Determine the (x, y) coordinate at the center of the cell enclosing the given text.  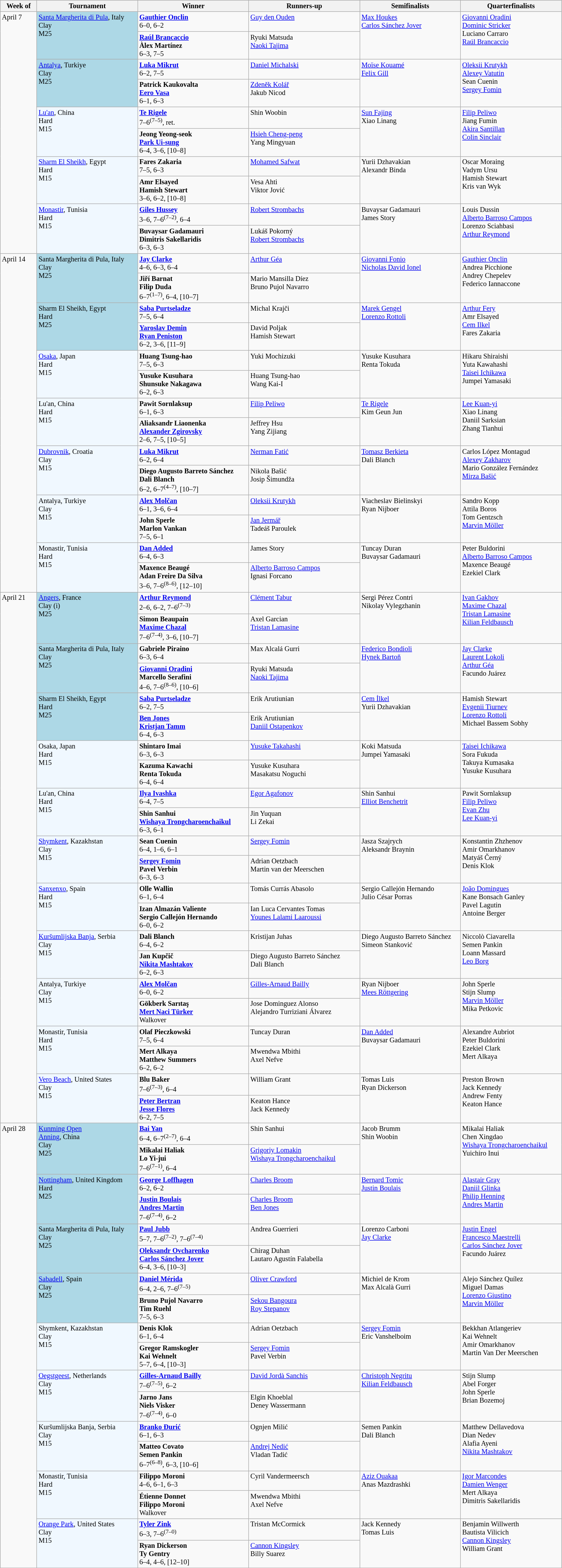
Igor Marcondes Damien Wenger Mert Alkaya Dimitris Sakellaridis (511, 1494)
Niccolò Ciavarella Semen Pankin Loann Massard Leo Borg (511, 954)
Alexandre Aubriot Peter Buldorini Ezekiel Clark Mert Alkaya (511, 1050)
Marek Gengel Lorenzo Rottoli (410, 327)
Andrea Guerrieri (304, 1234)
Clément Tabur (304, 603)
Jarno Jans Niels Visker 7–6(7–4), 6–0 (194, 1407)
Saba Purtseladze 7–5, 6–4 (194, 313)
Semifinalists (410, 6)
Egor Agafonov (304, 798)
Paul Jubb 5–7, 7–6(7–2), 7–6(7–4) (194, 1234)
Sun Fajing Xiao Linang (410, 132)
Jan Jermář Tadeáš Paroulek (304, 529)
Bekkhan Atlangeriev Kai Wehnelt Amir Omarkhanov Martin Van Der Meerschen (511, 1347)
George Loffhagen 6–2, 6–2 (194, 1184)
Sergey Fomin Pavel Verbin 6–3, 6–3 (194, 869)
Peter Bertran Jesse Flores 6–2, 7–5 (194, 1109)
Bruno Pujol Navarro Tim Ruehl 7–5, 6–3 (194, 1309)
Axel Garcian Tristan Lamasine (304, 628)
Daniel Michalski (304, 69)
Mohamed Safwat (304, 166)
Federico Bondioli Hynek Bartoň (410, 668)
Angers, France Clay (i) M25 (88, 618)
Diego Augusto Barreto Sánchez Simeon Stanković (410, 954)
Ryan Dickerson Ty Gentry 6–4, 4–6, [12–10] (194, 1554)
Ivan Gakhov Maxime Chazal Tristan Lamasine Kilian Feldbausch (511, 618)
Carlos López Montagud Alexey Zakharov Mario González Fernández Mirza Bašić (511, 470)
Sergi Pérez Contri Nikolay Vylegzhanin (410, 618)
Erik Arutiunian Daniil Ostapenkov (304, 726)
Alex Molčan 6–1, 3–6, 6–4 (194, 505)
Te Rigele 7–6(7–5), ret. (194, 118)
Vesa Ahti Viktor Jović (304, 190)
Filip Peliwo (304, 408)
Bernard Tomic Justin Boulais (410, 1199)
Stijn Slump Abel Forger John Sperle Brian Bozemoj (511, 1396)
Chirag Duhan Lautaro Agustín Falabella (304, 1259)
Max Houkes Carlos Sánchez Jover (410, 36)
Oleksandr Ovcharenko Carlos Sánchez Jover 6–4, 3–6, [10–3] (194, 1259)
Tomasz Berkieta Dali Blanch (410, 470)
Hikaru Shiraishi Yuta Kawahashi Taisei Ichikawa Jumpei Yamasaki (511, 374)
Matteo Covato Semen Pankin 6–7(6–8), 6–3, [10–6] (194, 1456)
Yusuke Kusuhara Shunsuke Nakagawa 6–2, 6–3 (194, 384)
April 28 (18, 1345)
Gabriele Piraino 6–3, 6–4 (194, 653)
David Poljak Hamish Stewart (304, 336)
Giles Hussey 3–6, 7–6(7–2), 6–4 (194, 215)
Taisei Ichikawa Sora Fukuda Takuya Kumasaka Yusuke Kusuhara (511, 764)
Ilya Ivashka 6–4, 7–5 (194, 798)
Elgin Khoeblal Deney Wassermann (304, 1407)
Max Alcalá Gurri (304, 653)
Hsieh Cheng-peng Yang Mingyuan (304, 143)
Sandro Kopp Attila Boros Tom Gentzsch Marvin Möller (511, 519)
Adrian Oetzbach Martin van der Meerschen (304, 869)
Hamish Stewart Evgenii Tiurnev Lorenzo Rottoli Michael Bassem Sobhy (511, 716)
Kristijan Juhas (304, 941)
Guy den Ouden (304, 22)
Shin Woobin (304, 118)
Simon Beaupain Maxime Chazal 7–6(7–4), 3–6, [10–7] (194, 628)
Winner (194, 6)
Aziz Ouakaa Anas Mazdrashki (410, 1494)
Sharm El Sheikh, Egypt Hard M15 (88, 180)
Yusuke Takahashi (304, 750)
Nerman Fatić (304, 456)
Pawit Sornlaksup 6–1, 6–3 (194, 408)
Diego Augusto Barreto Sánchez Dali Blanch (304, 964)
David Jordà Sanchis (304, 1381)
Michiel de Krom Max Alcalà Gurri (410, 1298)
Cannon Kingsley Billy Suarez (304, 1554)
John Sperle Marlon Vankan 7–5, 6–1 (194, 529)
Peter Buldorini Alberto Barroso Campos Maxence Beaugé Ezekiel Clark (511, 567)
Oleksii Krutykh (304, 505)
Lee Kuan-yi Xiao Linang Daniil Sarksian Zhang Tianhui (511, 422)
Sergey Fomin Eric Vanshelboim (410, 1347)
Ian Luca Cervantes Tomas Younes Lalami Laaroussi (304, 917)
Gökberk Sarıtaş Mert Naci Türker Walkover (194, 1012)
Gauthier Onclin Andrea Picchione Andrey Chepelev Federico Iannaccone (511, 278)
Jasza Szajrych Aleksandr Braynin (410, 859)
Dan Added Buvaysar Gadamauri (410, 1050)
Oscar Moraing Vadym Ursu Hamish Stewart Kris van Wyk (511, 180)
Konstantin Zhzhenov Amir Omarkhanov Matyáš Černý Denis Klok (511, 859)
Michal Krajči (304, 313)
Jeong Yeong-seok Park Ui-sung 6–4, 3–6, [10–8] (194, 143)
Giovanni Fonio Nicholas David Ionel (410, 278)
Christoph Negritu Kilian Feldbausch (410, 1396)
Huang Tsung-hao 7–5, 6–3 (194, 360)
Sekou Bangoura Roy Stepanov (304, 1309)
Alberto Barroso Campos Ignasi Forcano (304, 577)
Cyril Vandermeersch (304, 1481)
Charles Broom (304, 1184)
Luka Mikrut 6–2, 7–5 (194, 69)
Oliver Crawford (304, 1284)
Alejo Sánchez Quílez Miguel Damas Lorenzo Giustino Marvin Möller (511, 1298)
Filip Peliwo Jiang Fumin Akira Santillan Colin Sinclair (511, 132)
April 14 (18, 422)
Gauthier Onclin 6–0, 6–2 (194, 22)
Semen Pankin Dali Blanch (410, 1446)
Kunming OpenAnning, China Clay M25 (88, 1149)
Étienne Donnet Filippo Moroni Walkover (194, 1504)
Louis Dussin Alberto Barroso Campos Lorenzo Sciahbasi Arthur Reymond (511, 229)
Jay Clarke Laurent Lokoli Arthur Géa Facundo Juárez (511, 668)
Vero Beach, United States Clay M15 (88, 1098)
Lorenzo Carboni Jay Clarke (410, 1248)
Runners-up (304, 6)
Yurii Dzhavakian Alexandr Binda (410, 180)
Preston Brown Jack Kennedy Andrew Fenty Keaton Hance (511, 1098)
Cem İlkel Yurii Dzhavakian (410, 716)
Olaf Pieczkowski 7–5, 6–4 (194, 1036)
Olle Wallin 6–1, 6–4 (194, 893)
Orange Park, United States Clay M15 (88, 1543)
Jeffrey Hsu Yang Zijiang (304, 432)
Yusuke Kusuhara Masakatsu Noguchi (304, 774)
Dubrovnik, Croatia Clay M15 (88, 470)
Amr Elsayed Hamish Stewart 3–6, 6–2, [10–8] (194, 190)
Sergey Fomin Pavel Verbin (304, 1356)
Dali Blanch 6–4, 6–2 (194, 941)
Jacob Brumm Shin Woobin (410, 1149)
Jose Dominguez Alonso Alejandro Turriziani Álvarez (304, 1012)
Erik Arutiunian (304, 703)
Gregor Ramskogler Kai Wehnelt 5–7, 6–4, [10–3] (194, 1356)
Filippo Moroni 4–6, 6–1, 6–3 (194, 1481)
Robert Strombachs (304, 215)
Moïse Kouamé Felix Gill (410, 83)
Shin Sanhui (304, 1134)
Tomas Luis Ryan Dickerson (410, 1098)
Ryan Nijboer Mees Röttgering (410, 1002)
Aliaksandr Liaonenka Alexander Zgirovsky 2–6, 7–5, [10–5] (194, 432)
Antalya, Turkiye Clay M25 (88, 83)
April 7 (18, 133)
Week of (18, 6)
Sean Cuenin 6–4, 1–6, 6–1 (194, 846)
Keaton Hance Jack Kennedy (304, 1109)
Yuki Mochizuki (304, 360)
Saba Purtseladze 6–2, 7–5 (194, 703)
Kazuma Kawachi Renta Tokuda 6–4, 6–4 (194, 774)
Sanxenxo, Spain Hard M15 (88, 907)
Raúl Brancaccio Àlex Martínez 6–3, 7–5 (194, 45)
Tyler Zink 6–3, 7–6(7–0) (194, 1529)
Te Rigele Kim Geun Jun (410, 422)
Patrick Kaukovalta Eero Vasa 6–1, 6–3 (194, 93)
Buvaysar Gadamauri James Story (410, 229)
Luka Mikrut 6–2, 6–4 (194, 456)
Nottingham, United Kingdom Hard M25 (88, 1199)
Jack Kennedy Tomas Luis (410, 1543)
Yaroslav Demin Ryan Peniston 6–2, 3–6, [11–9] (194, 336)
April 21 (18, 857)
James Story (304, 553)
Justin Engel Francesco Maestrelli Carlos Sánchez Jover Facundo Juárez (511, 1248)
Andrej Nedić Vladan Tadić (304, 1456)
Viacheslav Bielinskyi Ryan Nijboer (410, 519)
Justin Boulais Andres Martin 7–6(7–4), 6–2 (194, 1208)
Arthur Fery Amr Elsayed Cem Ilkel Fares Zakaria (511, 327)
Tristan McCormick (304, 1529)
Pawit Sornlaksup Filip Peliwo Evan Zhu Lee Kuan-yi (511, 811)
Koki Matsuda Jumpei Yamasaki (410, 764)
Maxence Beaugé Adan Freire Da Silva 3–6, 7–6(8–6), [12–10] (194, 577)
Tuncay Duran (304, 1036)
Izan Almazán Valiente Sergio Callejón Hernando 6–0, 6–2 (194, 917)
Alastair Gray Daniil Glinka Philip Henning Andres Martin (511, 1199)
Arthur Reymond 2–6, 6–2, 7–6(7–3) (194, 603)
Shin Sanhui Elliot Benchetrit (410, 811)
Grigoriy Lomakin Wishaya Trongcharoenchaikul (304, 1159)
Jiří Barnat Filip Duda 6–7(1–7), 6–4, [10–7] (194, 288)
Adrian Oetzbach (304, 1333)
Tomás Currás Abasolo (304, 893)
Zdeněk Kolář Jakub Nicod (304, 93)
Gilles-Arnaud Bailly (304, 988)
Tuncay Duran Buvaysar Gadamauri (410, 567)
Dan Added 6–4, 6–3 (194, 553)
Daniel Mérida 6–4, 2–6, 7–6(7–5) (194, 1284)
Charles Broom Ben Jones (304, 1208)
Tournament (88, 6)
João Domingues Kane Bonsach Ganley Pavel Lagutin Antoine Berger (511, 907)
Jay Clarke 4–6, 6–3, 6–4 (194, 263)
Alex Molčan 6–0, 6–2 (194, 988)
Sergio Callejón Hernando Julio César Porras (410, 907)
Jin Yuquan Li Zekai (304, 822)
Sabadell, Spain Clay M25 (88, 1298)
Oleksii Krutykh Alexey Vatutin Sean Cuenin Sergey Fomin (511, 83)
Arthur Géa (304, 263)
Buvaysar Gadamauri Dimitris Sakellaridis 6–3, 6–3 (194, 240)
Giovanni Oradini Dominic Stricker Luciano Carraro Raúl Brancaccio (511, 36)
Lukáš Pokorný Robert Strombachs (304, 240)
William Grant (304, 1084)
Mario Mansilla Díez Bruno Pujol Navarro (304, 288)
Denis Klok 6–1, 6–4 (194, 1333)
Mert Alkaya Matthew Summers 6–2, 6–2 (194, 1060)
Fares Zakaria 7–5, 6–3 (194, 166)
Benjamin Willwerth Bautista Vilicich Cannon Kingsley William Grant (511, 1543)
Matthew Dellavedova Dian Nedev Alafia Ayeni Nikita Mashtakov (511, 1446)
Giovanni Oradini Marcello Serafini 4–6, 7–6(8–6), [10–6] (194, 678)
Bai Yan 6–4, 6–7(2–7), 6–4 (194, 1134)
Oegstgeest, NetherlandsClay M15 (88, 1396)
Blu Baker 7–6(7–3), 6–4 (194, 1084)
Ognjen Milić (304, 1431)
Yusuke Kusuhara Renta Tokuda (410, 374)
Branko Đurić 6–1, 6–3 (194, 1431)
Nikola Bašić Josip Šimundža (304, 480)
Shintaro Imai 6–3, 6–3 (194, 750)
John Sperle Stijn Slump Marvin Möller Mika Petkovic (511, 1002)
Mikalai Haliak Chen Xingdao Wishaya Trongcharoenchaikul Yuichiro Inui (511, 1149)
Shin Sanhui Wishaya Trongcharoenchaikul 6–3, 6–1 (194, 822)
Jan Kupčič Nikita Mashtakov 6–2, 6–3 (194, 964)
Quarterfinalists (511, 6)
Huang Tsung-hao Wang Kai-I (304, 384)
Diego Augusto Barreto Sánchez Dali Blanch 6–2, 6–7(4–7), [10–7] (194, 480)
Sergey Fomin (304, 846)
Gilles-Arnaud Bailly 7–6(7–5), 6–2 (194, 1381)
Ben Jones Kristjan Tamm 6–4, 6–3 (194, 726)
Mikalai Haliak Lo Yi-jui 7–6(7–1), 6–4 (194, 1159)
